Output the [X, Y] coordinate of the center of the cell containing the given text.  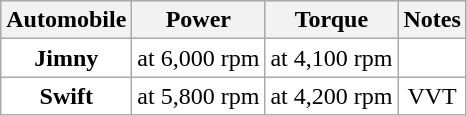
Torque [332, 20]
at 4,200 rpm [332, 96]
Jimny [66, 58]
Swift [66, 96]
VVT [432, 96]
at 5,800 rpm [198, 96]
Automobile [66, 20]
Power [198, 20]
Notes [432, 20]
at 6,000 rpm [198, 58]
at 4,100 rpm [332, 58]
